Identify which cell holds the provided text, then report its [X, Y] central coordinate. 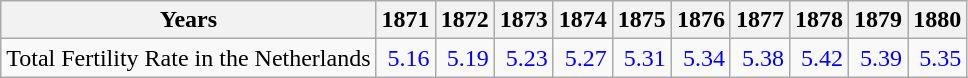
5.31 [642, 58]
5.16 [406, 58]
1877 [760, 20]
5.35 [938, 58]
Years [188, 20]
1873 [524, 20]
1872 [464, 20]
Total Fertility Rate in the Netherlands [188, 58]
1878 [818, 20]
5.19 [464, 58]
5.23 [524, 58]
1879 [878, 20]
1876 [700, 20]
1880 [938, 20]
1874 [582, 20]
1875 [642, 20]
5.27 [582, 58]
5.39 [878, 58]
5.38 [760, 58]
1871 [406, 20]
5.42 [818, 58]
5.34 [700, 58]
